Search for the cell housing the specified text and yield its [x, y] center coordinate. 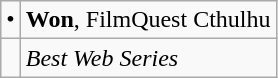
Won, FilmQuest Cthulhu [148, 20]
Best Web Series [148, 58]
• [10, 20]
